Find where the given text appears and provide that cell's center as (x, y) coordinate. 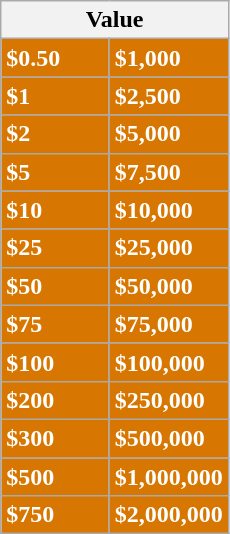
$1 (56, 96)
$50 (56, 286)
$7,500 (168, 172)
$300 (56, 438)
$2,500 (168, 96)
Value (115, 20)
$2 (56, 134)
$100 (56, 362)
$75,000 (168, 324)
$200 (56, 400)
$10,000 (168, 210)
$500 (56, 477)
$75 (56, 324)
$1,000 (168, 58)
$10 (56, 210)
$750 (56, 515)
$500,000 (168, 438)
$5 (56, 172)
$100,000 (168, 362)
$25,000 (168, 248)
$2,000,000 (168, 515)
$250,000 (168, 400)
$50,000 (168, 286)
$5,000 (168, 134)
$25 (56, 248)
$0.50 (56, 58)
$1,000,000 (168, 477)
